Locate the cell with the specified text and output its (X, Y) center coordinate. 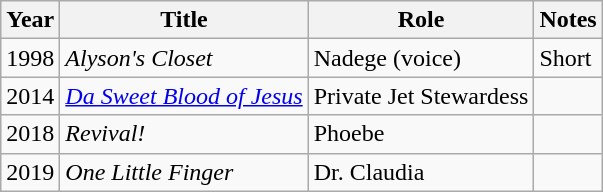
Revival! (184, 134)
2014 (30, 96)
Da Sweet Blood of Jesus (184, 96)
Phoebe (421, 134)
Year (30, 20)
Role (421, 20)
Alyson's Closet (184, 58)
Title (184, 20)
1998 (30, 58)
Dr. Claudia (421, 172)
Nadege (voice) (421, 58)
Notes (568, 20)
Short (568, 58)
2018 (30, 134)
One Little Finger (184, 172)
2019 (30, 172)
Private Jet Stewardess (421, 96)
